Find where the given text appears and provide that cell's center as (X, Y) coordinate. 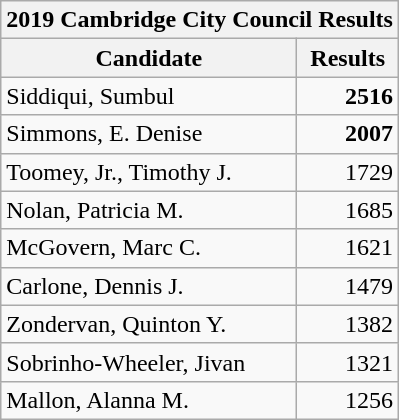
2516 (348, 96)
1479 (348, 286)
Zondervan, Quinton Y. (149, 324)
Sobrinho-Wheeler, Jivan (149, 362)
Nolan, Patricia M. (149, 210)
Siddiqui, Sumbul (149, 96)
McGovern, Marc C. (149, 248)
1321 (348, 362)
2007 (348, 134)
Simmons, E. Denise (149, 134)
1382 (348, 324)
Carlone, Dennis J. (149, 286)
1685 (348, 210)
1621 (348, 248)
Mallon, Alanna M. (149, 400)
Toomey, Jr., Timothy J. (149, 172)
1729 (348, 172)
1256 (348, 400)
Results (348, 58)
Candidate (149, 58)
2019 Cambridge City Council Results (200, 20)
